Detect which cell encompasses the target text, then output its (x, y) center coordinate. 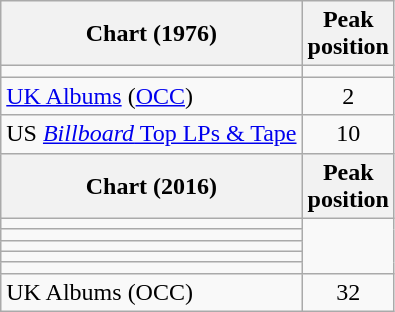
Chart (2016) (152, 186)
US Billboard Top LPs & Tape (152, 134)
10 (348, 134)
Chart (1976) (152, 34)
2 (348, 96)
32 (348, 292)
